Extract the [x, y] coordinate from the center of the cell holding the provided text.  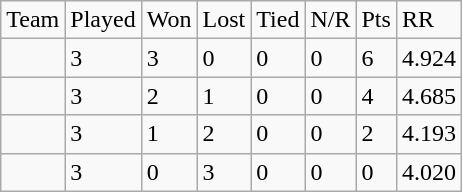
Lost [224, 20]
4.924 [428, 58]
4.685 [428, 96]
4.193 [428, 134]
RR [428, 20]
4.020 [428, 172]
6 [376, 58]
Tied [278, 20]
Won [169, 20]
N/R [330, 20]
Team [33, 20]
4 [376, 96]
Played [103, 20]
Pts [376, 20]
